Find where the given text appears and provide that cell's center as (x, y) coordinate. 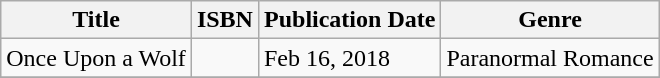
Feb 16, 2018 (349, 58)
Genre (550, 20)
Paranormal Romance (550, 58)
Publication Date (349, 20)
Title (96, 20)
ISBN (224, 20)
Once Upon a Wolf (96, 58)
